Provide the (X, Y) coordinate of the cell's center where the given text is located.  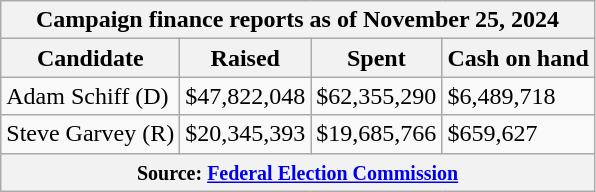
$6,489,718 (518, 96)
Campaign finance reports as of November 25, 2024 (298, 20)
Spent (376, 58)
Candidate (90, 58)
$62,355,290 (376, 96)
Adam Schiff (D) (90, 96)
Steve Garvey (R) (90, 134)
$47,822,048 (246, 96)
Raised (246, 58)
Cash on hand (518, 58)
$20,345,393 (246, 134)
$19,685,766 (376, 134)
Source: Federal Election Commission (298, 172)
$659,627 (518, 134)
